Scan for the cell matching the given text and deliver its (X, Y) coordinate at center. 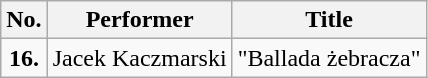
16. (24, 58)
No. (24, 20)
Title (329, 20)
Jacek Kaczmarski (140, 58)
Performer (140, 20)
"Ballada żebracza" (329, 58)
